Return [X, Y] of the center of cell containing provided text 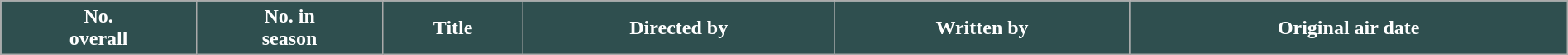
No.overall [99, 28]
Title [453, 28]
No. inseason [289, 28]
Original air date [1348, 28]
Directed by [678, 28]
Written by [982, 28]
